Identify which cell holds the provided text, then report its [X, Y] central coordinate. 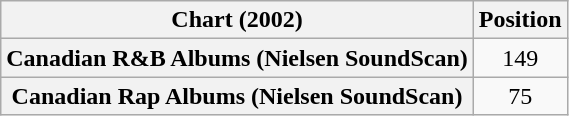
Canadian Rap Albums (Nielsen SoundScan) [238, 96]
Canadian R&B Albums (Nielsen SoundScan) [238, 58]
75 [520, 96]
149 [520, 58]
Position [520, 20]
Chart (2002) [238, 20]
